Scan for the cell matching the given text and deliver its (x, y) coordinate at center. 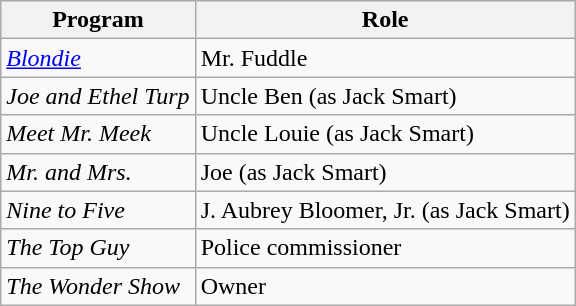
Nine to Five (98, 210)
Role (385, 20)
The Wonder Show (98, 286)
Meet Mr. Meek (98, 134)
Mr. Fuddle (385, 58)
Joe (as Jack Smart) (385, 172)
Police commissioner (385, 248)
Blondie (98, 58)
Program (98, 20)
Uncle Ben (as Jack Smart) (385, 96)
Joe and Ethel Turp (98, 96)
Uncle Louie (as Jack Smart) (385, 134)
J. Aubrey Bloomer, Jr. (as Jack Smart) (385, 210)
Mr. and Mrs. (98, 172)
The Top Guy (98, 248)
Owner (385, 286)
